Search for the cell housing the specified text and yield its [X, Y] center coordinate. 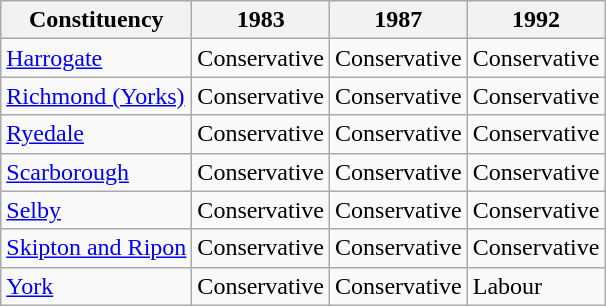
Harrogate [96, 58]
1987 [399, 20]
Skipton and Ripon [96, 248]
1983 [261, 20]
York [96, 286]
Constituency [96, 20]
Ryedale [96, 134]
Richmond (Yorks) [96, 96]
Scarborough [96, 172]
Selby [96, 210]
Labour [536, 286]
1992 [536, 20]
